Scan for the cell matching the given text and deliver its (x, y) coordinate at center. 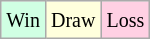
Win (24, 20)
Loss (126, 20)
Draw (72, 20)
